Scan for the cell matching the given text and deliver its (X, Y) coordinate at center. 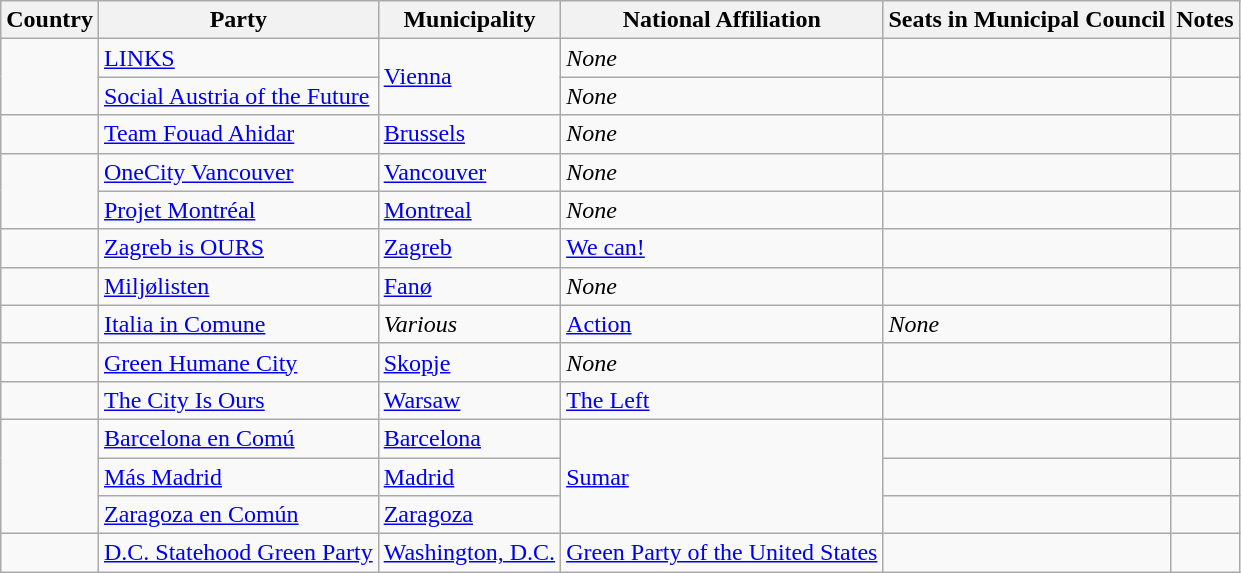
Más Madrid (238, 477)
Madrid (469, 477)
Washington, D.C. (469, 553)
Projet Montréal (238, 210)
Zagreb is OURS (238, 248)
Country (50, 20)
Notes (1205, 20)
Montreal (469, 210)
We can! (722, 248)
National Affiliation (722, 20)
Brussels (469, 134)
LINKS (238, 58)
The City Is Ours (238, 400)
Party (238, 20)
Green Humane City (238, 362)
Seats in Municipal Council (1027, 20)
Vienna (469, 77)
Warsaw (469, 400)
Action (722, 324)
Miljølisten (238, 286)
Green Party of the United States (722, 553)
Municipality (469, 20)
Zaragoza en Común (238, 515)
D.C. Statehood Green Party (238, 553)
Social Austria of the Future (238, 96)
Zaragoza (469, 515)
Skopje (469, 362)
OneCity Vancouver (238, 172)
Zagreb (469, 248)
Sumar (722, 476)
Italia in Comune (238, 324)
The Left (722, 400)
Barcelona (469, 438)
Barcelona en Comú (238, 438)
Vancouver (469, 172)
Various (469, 324)
Fanø (469, 286)
Team Fouad Ahidar (238, 134)
